Locate the cell with the specified text and output its [X, Y] center coordinate. 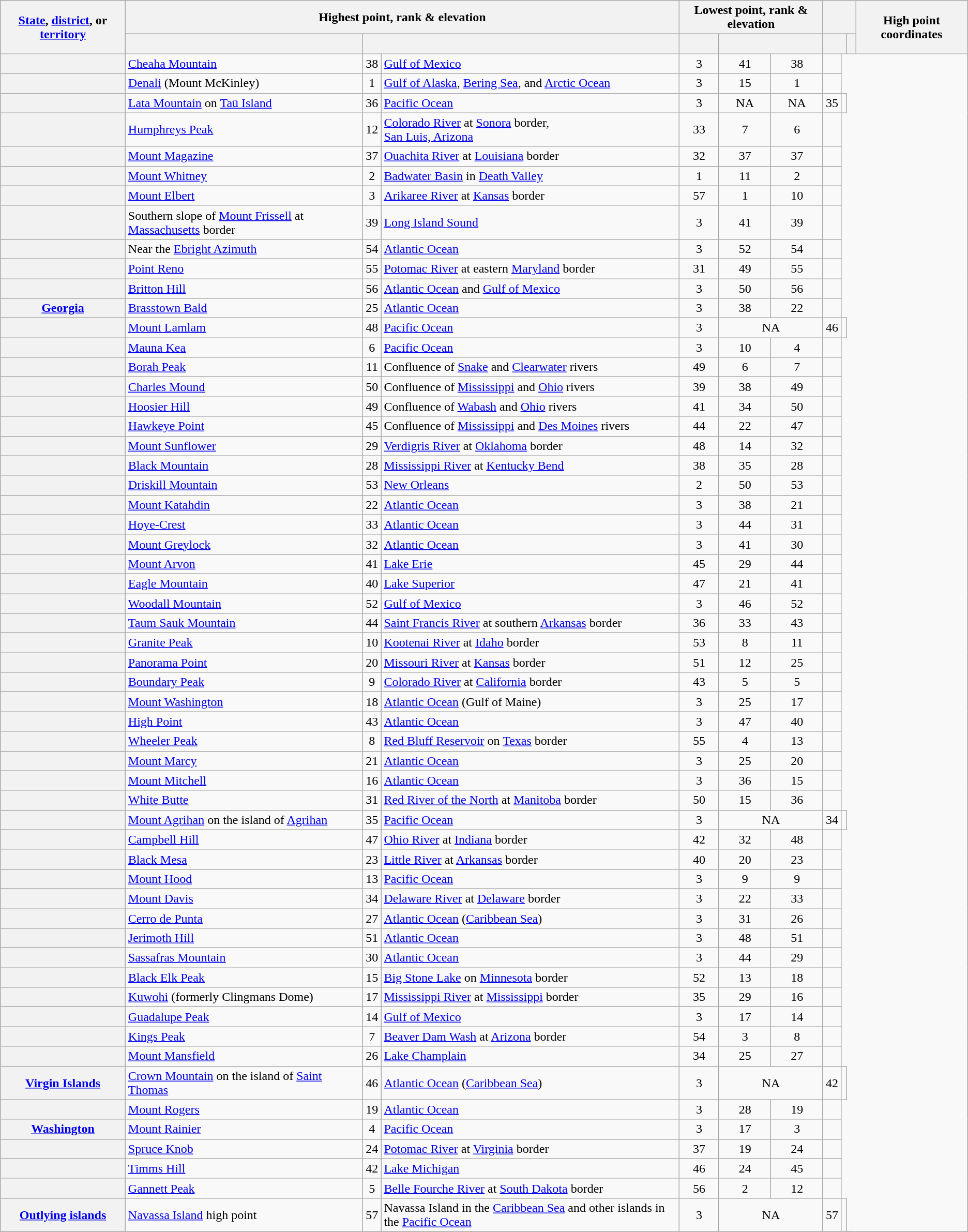
Potomac River at Virginia border [531, 1149]
Timms Hill [244, 1168]
Near the Ebright Azimuth [244, 249]
Mount Davis [244, 898]
Mount Washington [244, 702]
New Orleans [531, 485]
Point Reno [244, 268]
Black Mesa [244, 859]
Guadalupe Peak [244, 1017]
Mississippi River at Kentucky Bend [531, 465]
Humphreys Peak [244, 129]
Colorado River at California border [531, 682]
Colorado River at Sonora border,San Luis, Arizona [531, 129]
Campbell Hill [244, 839]
Confluence of Mississippi and Des Moines rivers [531, 426]
Badwater Basin in Death Valley [531, 176]
White Butte [244, 800]
Panorama Point [244, 663]
Virgin Islands [63, 1083]
Beaver Dam Wash at Arizona border [531, 1036]
Mount Sunflower [244, 446]
Gulf of Alaska, Bering Sea, and Arctic Ocean [531, 83]
Saint Francis River at southern Arkansas border [531, 623]
Highest point, rank & elevation [402, 18]
Mount Lamlam [244, 328]
Georgia [63, 308]
Mount Arvon [244, 564]
Gannett Peak [244, 1188]
Mount Rainier [244, 1129]
Boundary Peak [244, 682]
Red River of the North at Manitoba border [531, 800]
Southern slope of Mount Frissell at Massachusetts border [244, 222]
Crown Mountain on the island of Saint Thomas [244, 1083]
Lake Erie [531, 564]
Charles Mound [244, 387]
Jerimoth Hill [244, 938]
Mount Whitney [244, 176]
Mauna Kea [244, 348]
Confluence of Mississippi and Ohio rivers [531, 387]
Driskill Mountain [244, 485]
Mount Mitchell [244, 780]
Hoosier Hill [244, 407]
Belle Fourche River at South Dakota border [531, 1188]
Washington [63, 1129]
Navassa Island in the Caribbean Sea and other islands in the Pacific Ocean [531, 1214]
Confluence of Wabash and Ohio rivers [531, 407]
Lake Michigan [531, 1168]
Cheaha Mountain [244, 64]
Arikaree River at Kansas border [531, 196]
Big Stone Lake on Minnesota border [531, 978]
Ouachita River at Louisiana border [531, 156]
Confluence of Snake and Clearwater rivers [531, 367]
Mount Agrihan on the island of Agrihan [244, 820]
State, district, or territory [63, 27]
Granite Peak [244, 643]
Denali (Mount McKinley) [244, 83]
Woodall Mountain [244, 604]
Sassafras Mountain [244, 958]
Delaware River at Delaware border [531, 898]
Borah Peak [244, 367]
Hoye-Crest [244, 524]
Mount Marcy [244, 761]
Mount Mansfield [244, 1056]
Taum Sauk Mountain [244, 623]
Outlying islands [63, 1214]
Mount Magazine [244, 156]
Mississippi River at Mississippi border [531, 997]
Verdigris River at Oklahoma border [531, 446]
Navassa Island high point [244, 1214]
Wheeler Peak [244, 741]
Britton Hill [244, 288]
Black Elk Peak [244, 978]
Lake Champlain [531, 1056]
Atlantic Ocean and Gulf of Mexico [531, 288]
Lake Superior [531, 583]
Kootenai River at Idaho border [531, 643]
Lowest point, rank & elevation [751, 18]
Mount Hood [244, 879]
Spruce Knob [244, 1149]
Kings Peak [244, 1036]
Black Mountain [244, 465]
Potomac River at eastern Maryland border [531, 268]
Cerro de Punta [244, 918]
Missouri River at Kansas border [531, 663]
Mount Greylock [244, 544]
Hawkeye Point [244, 426]
Brasstown Bald [244, 308]
Mount Rogers [244, 1109]
Mount Elbert [244, 196]
Lata Mountain on Taū Island [244, 103]
Atlantic Ocean (Gulf of Maine) [531, 702]
High point coordinates [912, 27]
Red Bluff Reservoir on Texas border [531, 741]
Long Island Sound [531, 222]
High Point [244, 722]
Little River at Arkansas border [531, 859]
Kuwohi (formerly Clingmans Dome) [244, 997]
Mount Katahdin [244, 505]
Ohio River at Indiana border [531, 839]
Eagle Mountain [244, 583]
